Pinpoint the cell where the given text exists, returning its (X, Y) midpoint coordinate. 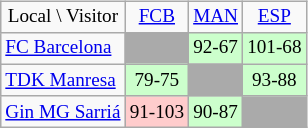
92-67 (216, 49)
90-87 (216, 112)
FC Barcelona (63, 49)
Local \ Visitor (63, 17)
93-88 (275, 80)
Gin MG Sarriá (63, 112)
ESP (275, 17)
MAN (216, 17)
101-68 (275, 49)
TDK Manresa (63, 80)
FCB (157, 17)
91-103 (157, 112)
79-75 (157, 80)
